Output the (X, Y) coordinate of the center of the cell containing the given text.  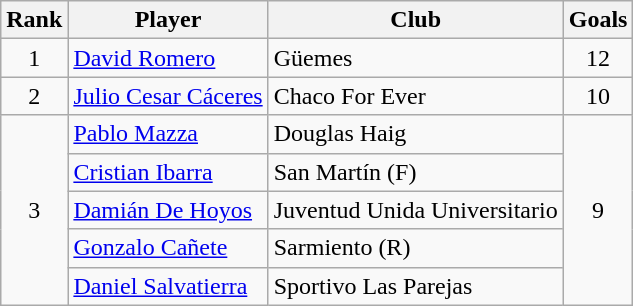
Rank (34, 20)
3 (34, 210)
Juventud Unida Universitario (416, 210)
Daniel Salvatierra (168, 286)
San Martín (F) (416, 172)
Sportivo Las Parejas (416, 286)
Douglas Haig (416, 134)
Player (168, 20)
Damián De Hoyos (168, 210)
2 (34, 96)
Güemes (416, 58)
Chaco For Ever (416, 96)
10 (598, 96)
Gonzalo Cañete (168, 248)
Club (416, 20)
Goals (598, 20)
12 (598, 58)
David Romero (168, 58)
Pablo Mazza (168, 134)
Cristian Ibarra (168, 172)
Sarmiento (R) (416, 248)
1 (34, 58)
9 (598, 210)
Julio Cesar Cáceres (168, 96)
